For the text-containing cell, return its midpoint in (x, y) coordinate format. 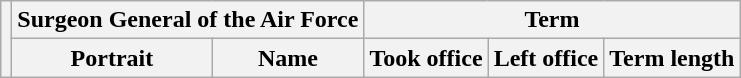
Name (288, 58)
Term length (672, 58)
Took office (426, 58)
Surgeon General of the Air Force (188, 20)
Term (552, 20)
Left office (546, 58)
Portrait (112, 58)
